Scan for the cell matching the given text and deliver its (x, y) coordinate at center. 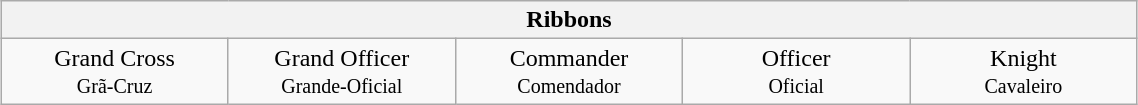
Ribbons (569, 20)
OfficerOficial (796, 72)
Grand CrossGrã-Cruz (114, 72)
CommanderComendador (568, 72)
Grand OfficerGrande-Oficial (342, 72)
KnightCavaleiro (1024, 72)
